Capture the cell that displays the provided text and extract its [x, y] central coordinate. 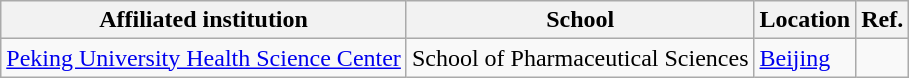
Location [805, 20]
Peking University Health Science Center [204, 58]
School of Pharmaceutical Sciences [580, 58]
Affiliated institution [204, 20]
Ref. [882, 20]
School [580, 20]
Beijing [805, 58]
